Return (x, y) of the center of cell containing provided text 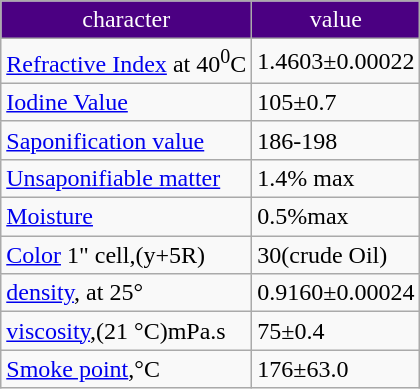
Saponification value (126, 140)
1.4% max (336, 178)
186-198 (336, 140)
viscosity,(21 °C)mPa.s (126, 331)
value (336, 20)
105±0.7 (336, 102)
0.5%max (336, 217)
1.4603±0.00022 (336, 62)
75±0.4 (336, 331)
Refractive Index at 400C (126, 62)
Moisture (126, 217)
Smoke point,°C (126, 369)
176±63.0 (336, 369)
Color 1" cell,(y+5R) (126, 255)
0.9160±0.00024 (336, 293)
30(crude Oil) (336, 255)
Iodine Value (126, 102)
density, at 25° (126, 293)
character (126, 20)
Unsaponifiable matter (126, 178)
